Find where the given text appears and provide that cell's center as [x, y] coordinate. 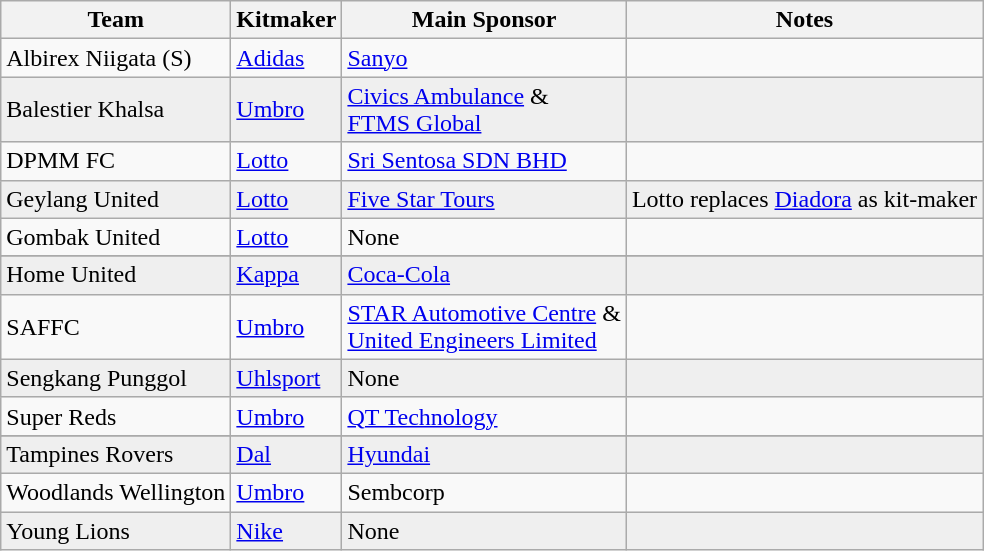
Tampines Rovers [116, 454]
QT Technology [484, 416]
Super Reds [116, 416]
Dal [286, 454]
Sanyo [484, 58]
Kappa [286, 275]
Sengkang Punggol [116, 378]
Gombak United [116, 237]
Home United [116, 275]
Sri Sentosa SDN BHD [484, 161]
Kitmaker [286, 20]
Sembcorp [484, 492]
Coca-Cola [484, 275]
Young Lions [116, 531]
Main Sponsor [484, 20]
Adidas [286, 58]
DPMM FC [116, 161]
Notes [804, 20]
Balestier Khalsa [116, 110]
Civics Ambulance & FTMS Global [484, 110]
Uhlsport [286, 378]
Team [116, 20]
Five Star Tours [484, 199]
Nike [286, 531]
Woodlands Wellington [116, 492]
STAR Automotive Centre & United Engineers Limited [484, 326]
Hyundai [484, 454]
Albirex Niigata (S) [116, 58]
Lotto replaces Diadora as kit-maker [804, 199]
Geylang United [116, 199]
SAFFC [116, 326]
